Pinpoint the cell where the given text exists, returning its (x, y) midpoint coordinate. 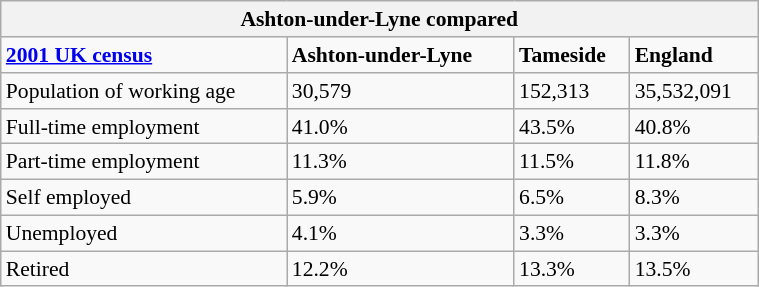
6.5% (572, 197)
Population of working age (144, 91)
England (694, 55)
12.2% (400, 269)
Ashton-under-Lyne compared (380, 19)
8.3% (694, 197)
4.1% (400, 233)
41.0% (400, 126)
Self employed (144, 197)
30,579 (400, 91)
Ashton-under-Lyne (400, 55)
13.3% (572, 269)
43.5% (572, 126)
11.5% (572, 162)
Retired (144, 269)
35,532,091 (694, 91)
13.5% (694, 269)
152,313 (572, 91)
Unemployed (144, 233)
40.8% (694, 126)
11.8% (694, 162)
Tameside (572, 55)
2001 UK census (144, 55)
Part-time employment (144, 162)
Full-time employment (144, 126)
5.9% (400, 197)
11.3% (400, 162)
